From the cell containing the given text, extract its center point as (X, Y) coordinate. 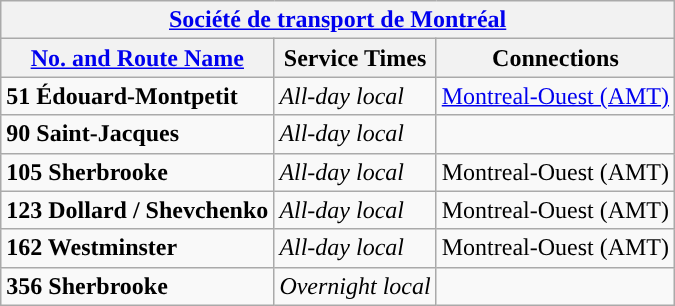
356 Sherbrooke (138, 286)
51 Édouard-Montpetit (138, 96)
90 Saint-Jacques (138, 134)
Service Times (355, 58)
123 Dollard / Shevchenko (138, 210)
Société de transport de Montréal (338, 20)
105 Sherbrooke (138, 172)
Overnight local (355, 286)
No. and Route Name (138, 58)
Connections (555, 58)
162 Westminster (138, 248)
